Determine the [x, y] coordinate at the center of the cell enclosing the given text.  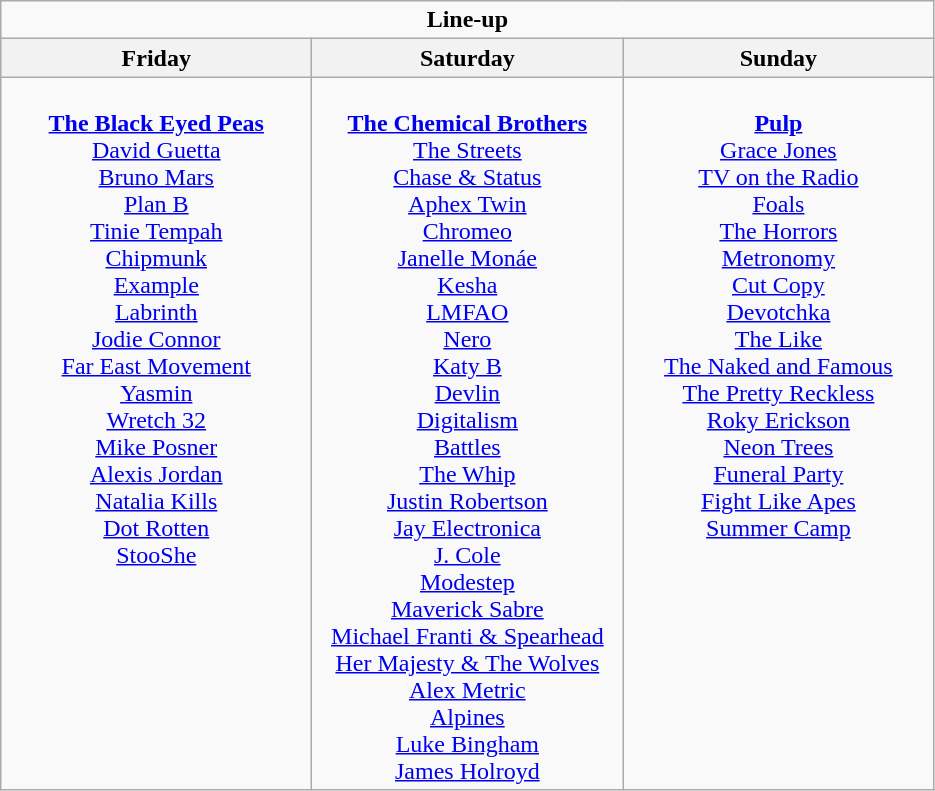
Saturday [468, 58]
Line-up [468, 20]
Friday [156, 58]
Sunday [778, 58]
